Determine the (x, y) coordinate at the center of the cell enclosing the given text.  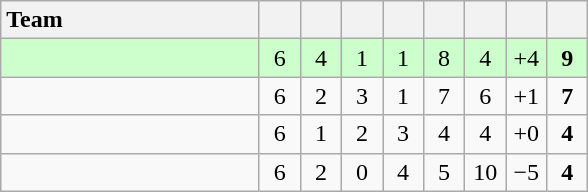
+1 (526, 96)
8 (444, 58)
10 (486, 172)
5 (444, 172)
0 (362, 172)
Team (130, 20)
+0 (526, 134)
−5 (526, 172)
9 (568, 58)
+4 (526, 58)
